From the cell containing the given text, extract its center point as [x, y] coordinate. 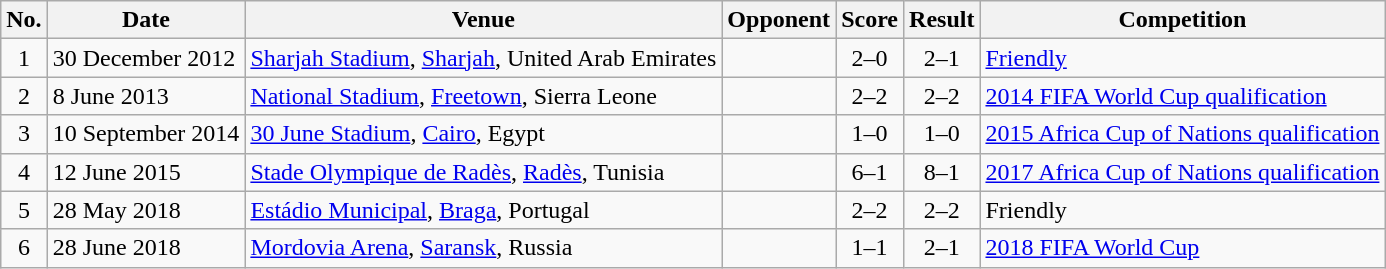
1 [24, 58]
2015 Africa Cup of Nations qualification [1182, 134]
Score [870, 20]
Sharjah Stadium, Sharjah, United Arab Emirates [484, 58]
30 December 2012 [146, 58]
Competition [1182, 20]
30 June Stadium, Cairo, Egypt [484, 134]
Venue [484, 20]
2018 FIFA World Cup [1182, 248]
5 [24, 210]
12 June 2015 [146, 172]
National Stadium, Freetown, Sierra Leone [484, 96]
28 May 2018 [146, 210]
Estádio Municipal, Braga, Portugal [484, 210]
8 June 2013 [146, 96]
3 [24, 134]
4 [24, 172]
2 [24, 96]
2017 Africa Cup of Nations qualification [1182, 172]
Result [942, 20]
28 June 2018 [146, 248]
Mordovia Arena, Saransk, Russia [484, 248]
2–0 [870, 58]
Stade Olympique de Radès, Radès, Tunisia [484, 172]
6–1 [870, 172]
10 September 2014 [146, 134]
Opponent [779, 20]
No. [24, 20]
2014 FIFA World Cup qualification [1182, 96]
6 [24, 248]
Date [146, 20]
8–1 [942, 172]
1–1 [870, 248]
